Determine the [x, y] coordinate at the center of the cell enclosing the given text.  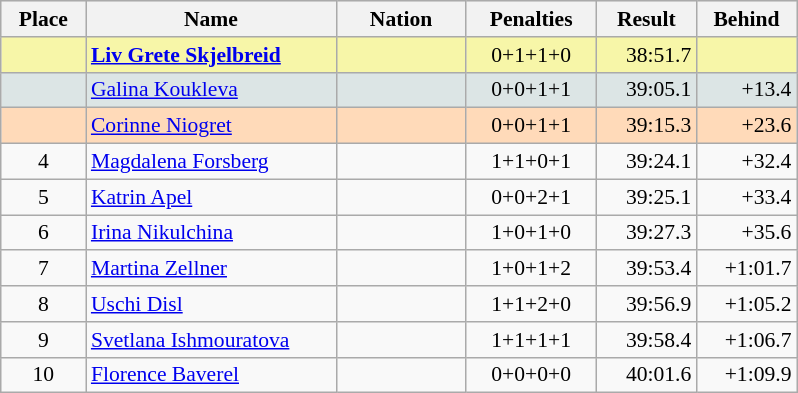
5 [44, 197]
9 [44, 340]
Liv Grete Skjelbreid [211, 55]
1+1+2+0 [531, 304]
+1:05.2 [746, 304]
Magdalena Forsberg [211, 162]
Irina Nikulchina [211, 233]
Martina Zellner [211, 269]
+1:06.7 [746, 340]
0+0+2+1 [531, 197]
Svetlana Ishmouratova [211, 340]
1+0+1+2 [531, 269]
39:53.4 [646, 269]
39:27.3 [646, 233]
0+1+1+0 [531, 55]
+1:01.7 [746, 269]
Result [646, 19]
+13.4 [746, 90]
7 [44, 269]
Uschi Disl [211, 304]
39:25.1 [646, 197]
Katrin Apel [211, 197]
+35.6 [746, 233]
39:24.1 [646, 162]
39:56.9 [646, 304]
Nation [401, 19]
Name [211, 19]
1+1+1+1 [531, 340]
39:58.4 [646, 340]
Penalties [531, 19]
0+0+0+0 [531, 375]
Corinne Niogret [211, 126]
1+1+0+1 [531, 162]
8 [44, 304]
Place [44, 19]
+23.6 [746, 126]
4 [44, 162]
6 [44, 233]
+32.4 [746, 162]
39:15.3 [646, 126]
38:51.7 [646, 55]
Galina Koukleva [211, 90]
10 [44, 375]
+33.4 [746, 197]
Behind [746, 19]
1+0+1+0 [531, 233]
+1:09.9 [746, 375]
39:05.1 [646, 90]
40:01.6 [646, 375]
Florence Baverel [211, 375]
